Scan for the cell matching the given text and deliver its [X, Y] coordinate at center. 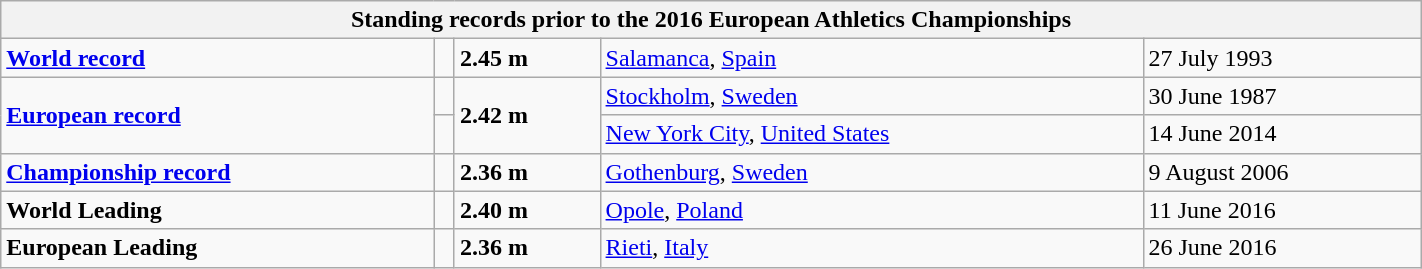
Opole, Poland [872, 210]
30 June 1987 [1282, 96]
World record [218, 58]
2.45 m [527, 58]
Championship record [218, 172]
European record [218, 115]
14 June 2014 [1282, 134]
Salamanca, Spain [872, 58]
Standing records prior to the 2016 European Athletics Championships [711, 20]
9 August 2006 [1282, 172]
European Leading [218, 248]
2.40 m [527, 210]
11 June 2016 [1282, 210]
Gothenburg, Sweden [872, 172]
World Leading [218, 210]
New York City, United States [872, 134]
26 June 2016 [1282, 248]
Stockholm, Sweden [872, 96]
Rieti, Italy [872, 248]
27 July 1993 [1282, 58]
2.42 m [527, 115]
